Identify which cell holds the provided text, then report its [x, y] central coordinate. 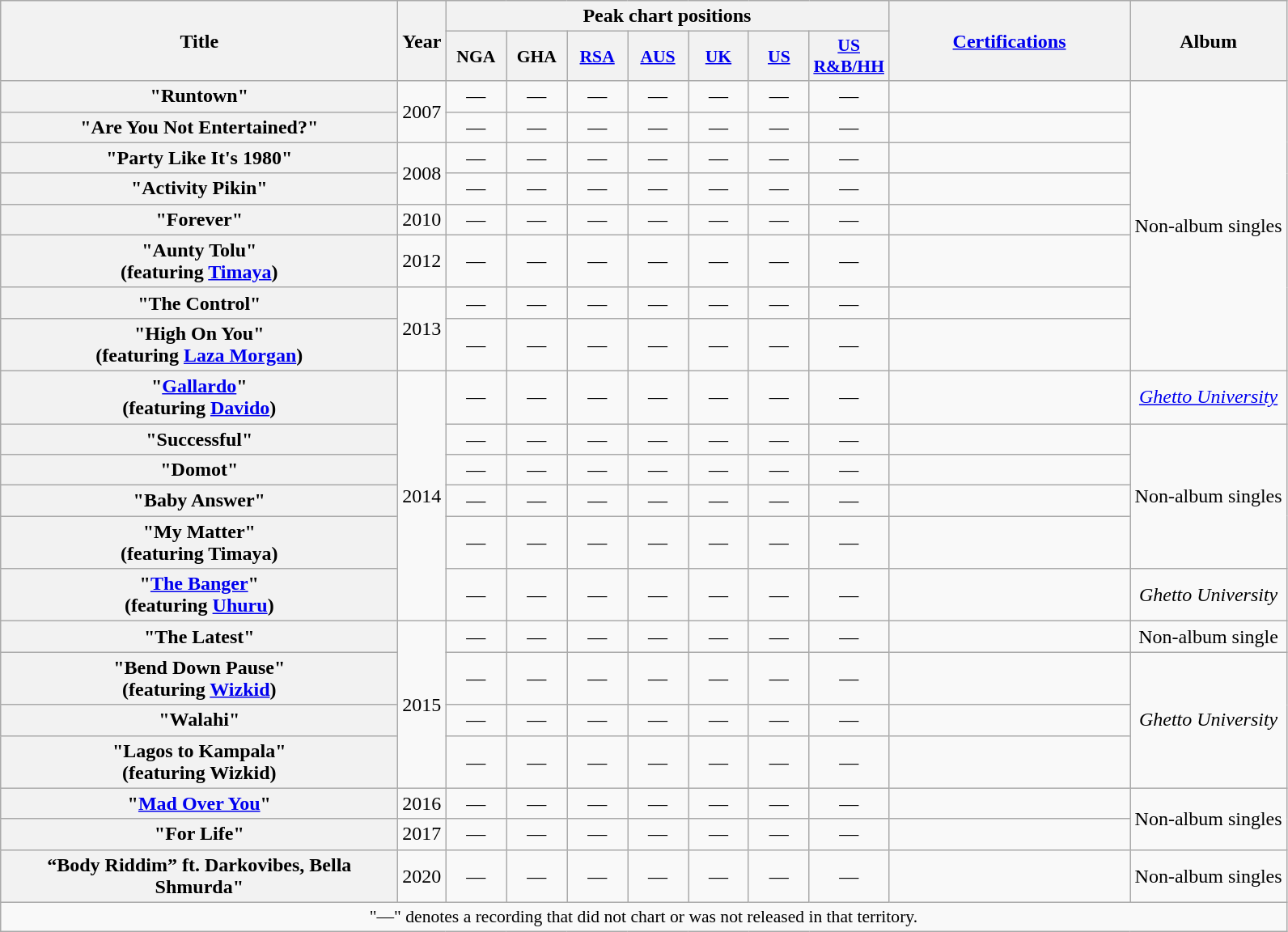
"Runtown" [199, 96]
UK [718, 57]
Certifications [1010, 40]
2017 [422, 834]
2014 [422, 495]
"Are You Not Entertained?" [199, 127]
RSA [597, 57]
"My Matter"(featuring Timaya) [199, 542]
"For Life" [199, 834]
2013 [422, 328]
2008 [422, 173]
"Bend Down Pause"(featuring Wizkid) [199, 678]
"—" denotes a recording that did not chart or was not released in that territory. [644, 917]
"The Latest" [199, 637]
2016 [422, 803]
Title [199, 40]
"Aunty Tolu"(featuring Timaya) [199, 261]
"High On You"(featuring Laza Morgan) [199, 345]
"Lagos to Kampala"(featuring Wizkid) [199, 762]
2007 [422, 112]
"Gallardo"(featuring Davido) [199, 396]
Album [1209, 40]
"Mad Over You" [199, 803]
"Forever" [199, 219]
2010 [422, 219]
"Activity Pikin" [199, 189]
Peak chart positions [667, 16]
"Walahi" [199, 720]
"Successful" [199, 439]
"The Control" [199, 303]
"Domot" [199, 470]
USR&B/HH [849, 57]
2020 [422, 875]
Year [422, 40]
NGA [476, 57]
GHA [537, 57]
2012 [422, 261]
US [778, 57]
Non-album single [1209, 637]
“Body Riddim” ft. Darkovibes, Bella Shmurda" [199, 875]
"The Banger"(featuring Uhuru) [199, 595]
"Baby Answer" [199, 501]
AUS [659, 57]
"Party Like It's 1980" [199, 158]
2015 [422, 705]
